Extract the [x, y] coordinate from the center of the cell holding the provided text.  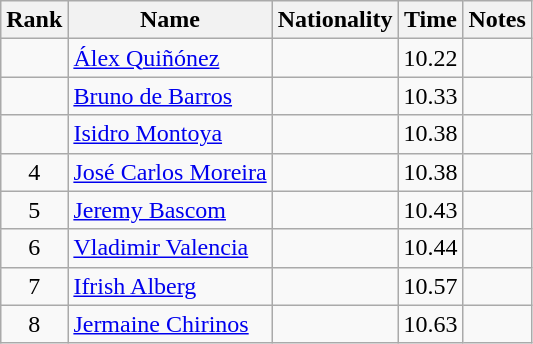
Rank [34, 20]
Bruno de Barros [170, 96]
Name [170, 20]
8 [34, 324]
Ifrish Alberg [170, 286]
Notes [497, 20]
Álex Quiñónez [170, 58]
10.43 [430, 210]
Vladimir Valencia [170, 248]
José Carlos Moreira [170, 172]
6 [34, 248]
Time [430, 20]
10.44 [430, 248]
Isidro Montoya [170, 134]
Nationality [335, 20]
Jeremy Bascom [170, 210]
5 [34, 210]
10.33 [430, 96]
10.63 [430, 324]
7 [34, 286]
10.22 [430, 58]
10.57 [430, 286]
Jermaine Chirinos [170, 324]
4 [34, 172]
